From the cell containing the given text, extract its center point as [X, Y] coordinate. 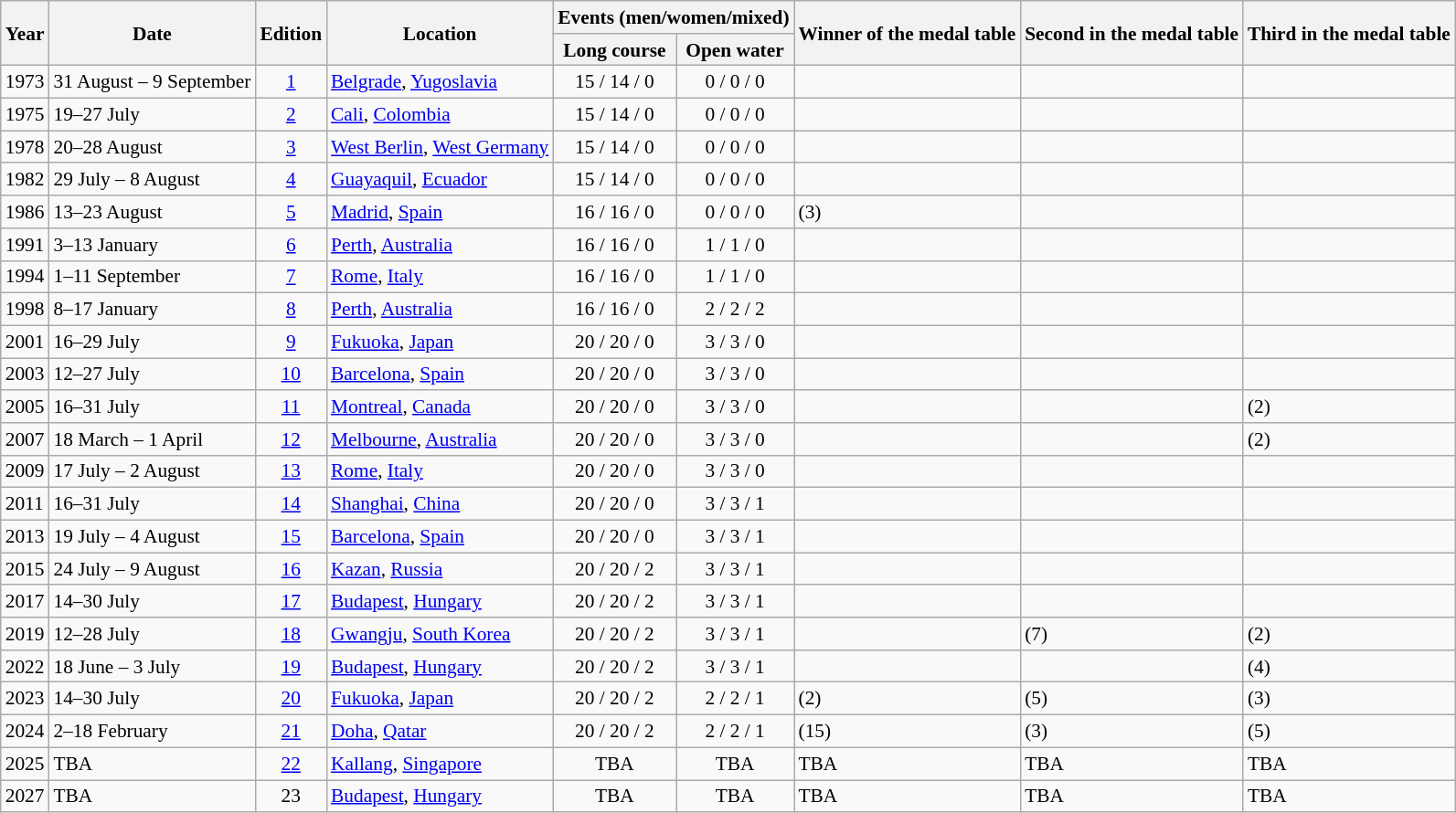
15 [291, 536]
2019 [26, 634]
6 [291, 245]
Belgrade, Yugoslavia [440, 82]
12–28 July [152, 634]
Doha, Qatar [440, 732]
2 / 2 / 2 [735, 310]
18 [291, 634]
1975 [26, 115]
2022 [26, 667]
(4) [1349, 667]
12 [291, 439]
2007 [26, 439]
1982 [26, 180]
2024 [26, 732]
2001 [26, 342]
3–13 January [152, 245]
Cali, Colombia [440, 115]
7 [291, 277]
1994 [26, 277]
24 July – 9 August [152, 569]
2027 [26, 797]
1991 [26, 245]
2017 [26, 602]
Montreal, Canada [440, 406]
4 [291, 180]
1973 [26, 82]
(15) [908, 732]
Madrid, Spain [440, 212]
2–18 February [152, 732]
Year [26, 33]
(7) [1132, 634]
31 August – 9 September [152, 82]
Guayaquil, Ecuador [440, 180]
Kazan, Russia [440, 569]
1986 [26, 212]
Location [440, 33]
19–27 July [152, 115]
Second in the medal table [1132, 33]
8–17 January [152, 310]
2013 [26, 536]
Shanghai, China [440, 504]
Long course [614, 50]
23 [291, 797]
3 [291, 147]
2 [291, 115]
21 [291, 732]
Edition [291, 33]
11 [291, 406]
1–11 September [152, 277]
West Berlin, West Germany [440, 147]
12–27 July [152, 375]
Winner of the medal table [908, 33]
19 July – 4 August [152, 536]
2025 [26, 764]
Open water [735, 50]
13–23 August [152, 212]
13 [291, 471]
Melbourne, Australia [440, 439]
16–29 July [152, 342]
2023 [26, 699]
1998 [26, 310]
Third in the medal table [1349, 33]
9 [291, 342]
2011 [26, 504]
2009 [26, 471]
10 [291, 375]
22 [291, 764]
20 [291, 699]
8 [291, 310]
16 [291, 569]
Events (men/women/mixed) [673, 17]
2005 [26, 406]
2003 [26, 375]
Date [152, 33]
19 [291, 667]
17 [291, 602]
2015 [26, 569]
18 June – 3 July [152, 667]
Gwangju, South Korea [440, 634]
20–28 August [152, 147]
14 [291, 504]
17 July – 2 August [152, 471]
5 [291, 212]
29 July – 8 August [152, 180]
Kallang, Singapore [440, 764]
1 [291, 82]
18 March – 1 April [152, 439]
1978 [26, 147]
